From the cell containing the given text, extract its center point as (X, Y) coordinate. 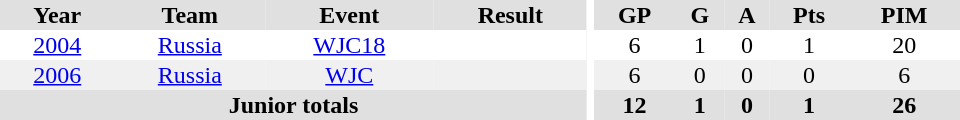
GP (635, 15)
Result (511, 15)
20 (904, 45)
G (700, 15)
Pts (810, 15)
WJC18 (349, 45)
WJC (349, 75)
A (747, 15)
2006 (58, 75)
Event (349, 15)
Junior totals (294, 105)
PIM (904, 15)
Team (190, 15)
26 (904, 105)
2004 (58, 45)
12 (635, 105)
Year (58, 15)
